Output the [x, y] coordinate of the center of the cell containing the given text.  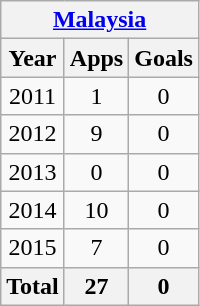
2011 [33, 96]
1 [96, 96]
9 [96, 134]
Year [33, 58]
Total [33, 286]
7 [96, 248]
Goals [164, 58]
2015 [33, 248]
10 [96, 210]
Malaysia [100, 20]
2014 [33, 210]
Apps [96, 58]
2012 [33, 134]
27 [96, 286]
2013 [33, 172]
